Locate the cell with the specified text and output its [x, y] center coordinate. 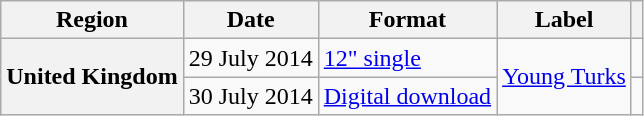
30 July 2014 [250, 96]
United Kingdom [92, 77]
Young Turks [564, 77]
Label [564, 20]
Date [250, 20]
Region [92, 20]
29 July 2014 [250, 58]
Digital download [407, 96]
Format [407, 20]
12" single [407, 58]
